Locate the cell with the specified text and output its (X, Y) center coordinate. 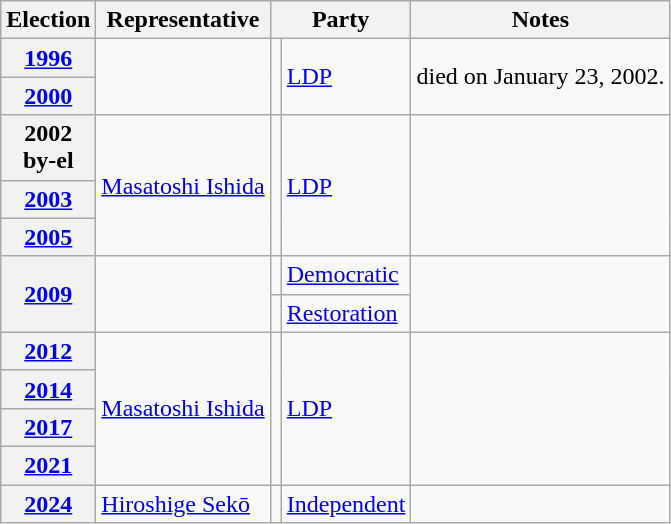
Independent (346, 503)
2005 (48, 237)
2000 (48, 96)
2002by-el (48, 148)
2009 (48, 294)
Hiroshige Sekō (183, 503)
1996 (48, 58)
Representative (183, 20)
2003 (48, 199)
Restoration (346, 313)
2021 (48, 465)
2017 (48, 427)
2014 (48, 389)
2012 (48, 351)
Election (48, 20)
Democratic (346, 275)
2024 (48, 503)
Notes (540, 20)
died on January 23, 2002. (540, 77)
Party (340, 20)
